For the text-containing cell, return its midpoint in (X, Y) coordinate format. 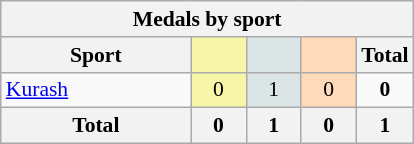
Sport (96, 55)
Medals by sport (208, 19)
Kurash (96, 90)
